Pinpoint the cell where the given text exists, returning its (x, y) midpoint coordinate. 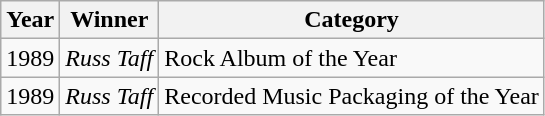
Category (352, 20)
Rock Album of the Year (352, 58)
Recorded Music Packaging of the Year (352, 96)
Winner (110, 20)
Year (30, 20)
